Locate the cell with the specified text and output its [x, y] center coordinate. 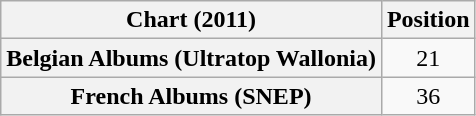
French Albums (SNEP) [192, 96]
Chart (2011) [192, 20]
Belgian Albums (Ultratop Wallonia) [192, 58]
Position [428, 20]
21 [428, 58]
36 [428, 96]
